Locate the cell with the specified text and output its (X, Y) center coordinate. 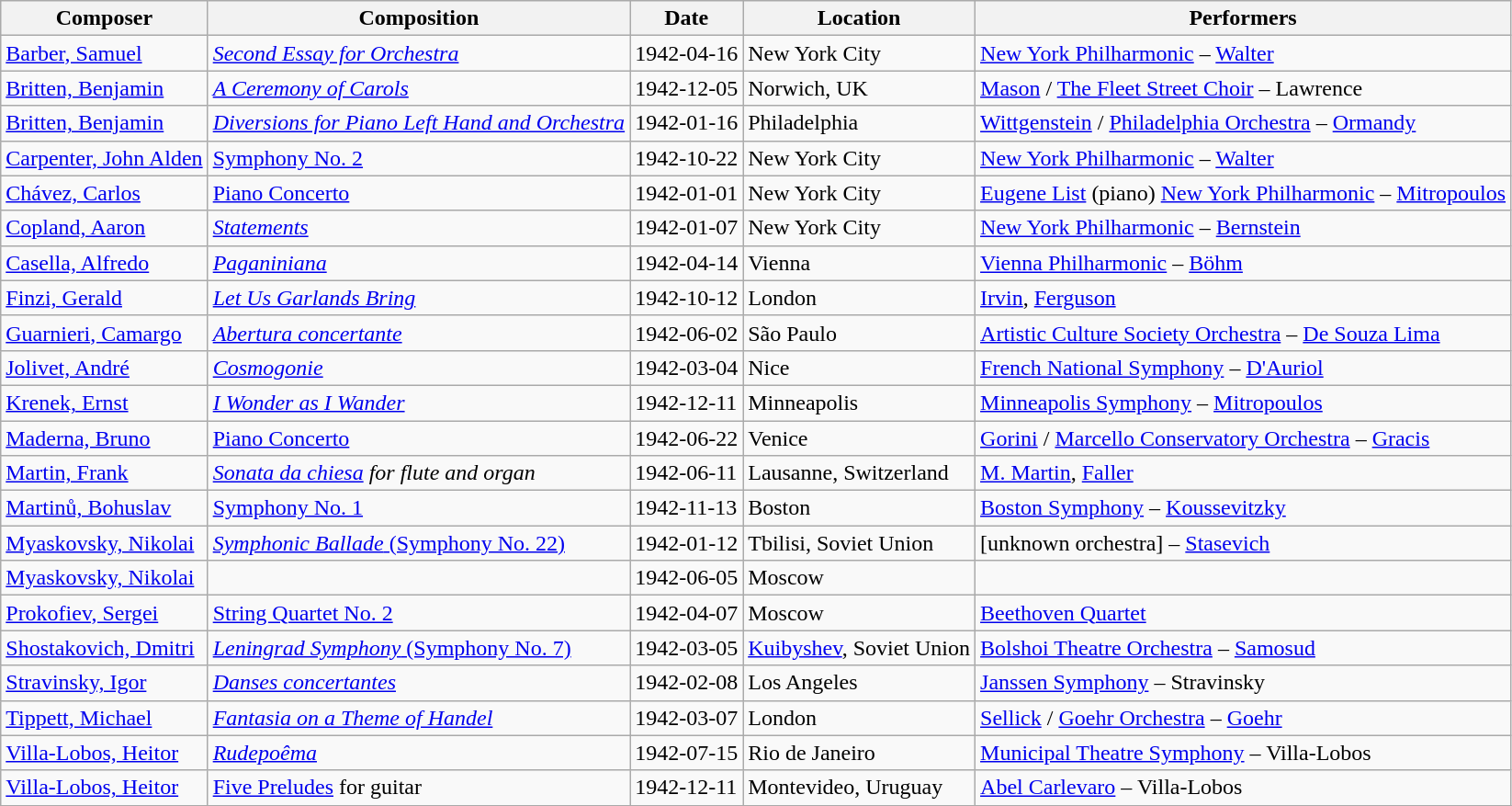
Guarnieri, Camargo (105, 333)
1942-04-16 (687, 53)
Tbilisi, Soviet Union (860, 543)
Sellick / Goehr Orchestra – Goehr (1244, 718)
Janssen Symphony – Stravinsky (1244, 683)
A Ceremony of Carols (419, 88)
Artistic Culture Society Orchestra – De Souza Lima (1244, 333)
Chávez, Carlos (105, 193)
Krenek, Ernst (105, 403)
Performers (1244, 18)
Rio de Janeiro (860, 753)
Diversions for Piano Left Hand and Orchestra (419, 123)
São Paulo (860, 333)
1942-02-08 (687, 683)
Tippett, Michael (105, 718)
Finzi, Gerald (105, 298)
Beethoven Quartet (1244, 613)
Martinů, Bohuslav (105, 508)
Composer (105, 18)
Second Essay for Orchestra (419, 53)
Boston Symphony – Koussevitzky (1244, 508)
1942-03-04 (687, 368)
Abertura concertante (419, 333)
Symphony No. 1 (419, 508)
1942-11-13 (687, 508)
Minneapolis Symphony – Mitropoulos (1244, 403)
Casella, Alfredo (105, 263)
Nice (860, 368)
I Wonder as I Wander (419, 403)
Mason / The Fleet Street Choir – Lawrence (1244, 88)
Symphonic Ballade (Symphony No. 22) (419, 543)
Location (860, 18)
Copland, Aaron (105, 228)
1942-03-07 (687, 718)
Minneapolis (860, 403)
Eugene List (piano) New York Philharmonic – Mitropoulos (1244, 193)
Montevideo, Uruguay (860, 788)
1942-04-07 (687, 613)
Vienna (860, 263)
Sonata da chiesa for flute and organ (419, 473)
1942-01-07 (687, 228)
Municipal Theatre Symphony – Villa-Lobos (1244, 753)
Venice (860, 438)
Carpenter, John Alden (105, 158)
Paganiniana (419, 263)
Shostakovich, Dmitri (105, 648)
Los Angeles (860, 683)
Composition (419, 18)
Norwich, UK (860, 88)
Gorini / Marcello Conservatory Orchestra – Gracis (1244, 438)
1942-01-01 (687, 193)
Fantasia on a Theme of Handel (419, 718)
Barber, Samuel (105, 53)
Stravinsky, Igor (105, 683)
1942-12-05 (687, 88)
Date (687, 18)
Vienna Philharmonic – Böhm (1244, 263)
Martin, Frank (105, 473)
1942-03-05 (687, 648)
1942-06-22 (687, 438)
Maderna, Bruno (105, 438)
Cosmogonie (419, 368)
Bolshoi Theatre Orchestra – Samosud (1244, 648)
[unknown orchestra] – Stasevich (1244, 543)
New York Philharmonic – Bernstein (1244, 228)
String Quartet No. 2 (419, 613)
French National Symphony – D'Auriol (1244, 368)
1942-06-11 (687, 473)
Jolivet, André (105, 368)
1942-01-12 (687, 543)
Wittgenstein / Philadelphia Orchestra – Ormandy (1244, 123)
1942-06-05 (687, 578)
Statements (419, 228)
Rudepoêma (419, 753)
1942-10-12 (687, 298)
Let Us Garlands Bring (419, 298)
Leningrad Symphony (Symphony No. 7) (419, 648)
Lausanne, Switzerland (860, 473)
1942-10-22 (687, 158)
1942-06-02 (687, 333)
Five Preludes for guitar (419, 788)
Danses concertantes (419, 683)
Prokofiev, Sergei (105, 613)
Boston (860, 508)
Kuibyshev, Soviet Union (860, 648)
Philadelphia (860, 123)
Symphony No. 2 (419, 158)
Abel Carlevaro – Villa-Lobos (1244, 788)
M. Martin, Faller (1244, 473)
Irvin, Ferguson (1244, 298)
1942-01-16 (687, 123)
1942-04-14 (687, 263)
1942-07-15 (687, 753)
